Return the (x, y) coordinate for the center point of the cell that contains the specified text.  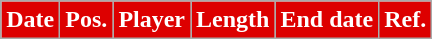
End date (327, 20)
Player (152, 20)
Ref. (406, 20)
Length (233, 20)
Date (30, 20)
Pos. (86, 20)
